Find where the given text appears and provide that cell's center as [x, y] coordinate. 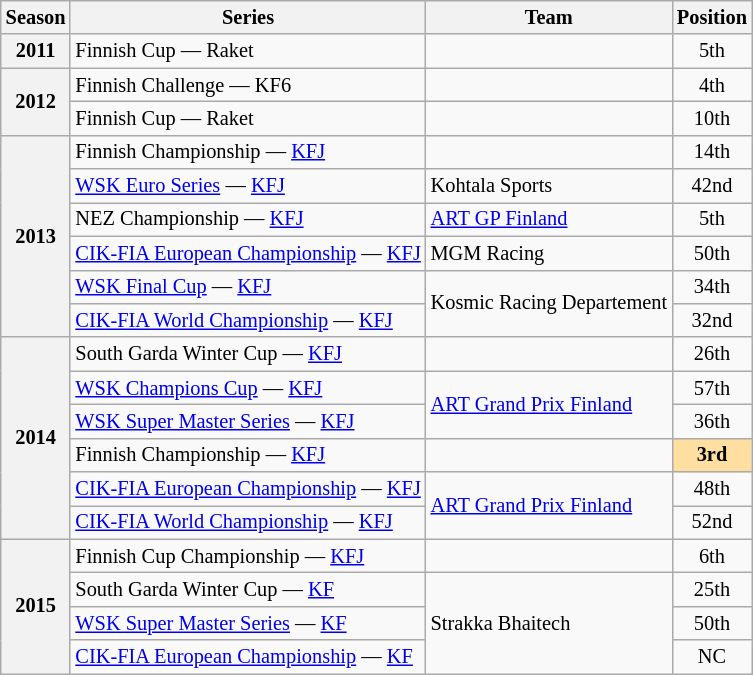
WSK Champions Cup — KFJ [248, 388]
NEZ Championship — KFJ [248, 219]
ART GP Finland [549, 219]
34th [712, 287]
Strakka Bhaitech [549, 622]
WSK Euro Series — KFJ [248, 186]
WSK Super Master Series — KF [248, 623]
32nd [712, 320]
Series [248, 17]
2014 [36, 438]
25th [712, 589]
42nd [712, 186]
2015 [36, 606]
2013 [36, 236]
52nd [712, 522]
Kosmic Racing Departement [549, 304]
57th [712, 388]
CIK-FIA European Championship — KF [248, 657]
Kohtala Sports [549, 186]
48th [712, 489]
Team [549, 17]
10th [712, 118]
WSK Super Master Series — KFJ [248, 421]
NC [712, 657]
Position [712, 17]
2011 [36, 51]
South Garda Winter Cup — KF [248, 589]
Finnish Cup Championship — KFJ [248, 556]
South Garda Winter Cup — KFJ [248, 354]
4th [712, 85]
WSK Final Cup — KFJ [248, 287]
26th [712, 354]
MGM Racing [549, 253]
Finnish Challenge — KF6 [248, 85]
6th [712, 556]
3rd [712, 455]
36th [712, 421]
2012 [36, 102]
Season [36, 17]
14th [712, 152]
